For the text-containing cell, return its midpoint in [x, y] coordinate format. 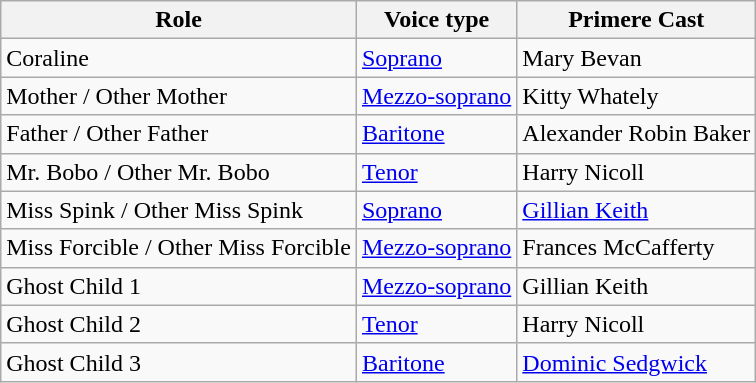
Father / Other Father [179, 134]
Coraline [179, 58]
Miss Spink / Other Miss Spink [179, 210]
Ghost Child 1 [179, 286]
Ghost Child 3 [179, 362]
Primere Cast [636, 20]
Frances McCafferty [636, 248]
Mother / Other Mother [179, 96]
Mary Bevan [636, 58]
Dominic Sedgwick [636, 362]
Miss Forcible / Other Miss Forcible [179, 248]
Ghost Child 2 [179, 324]
Voice type [436, 20]
Role [179, 20]
Alexander Robin Baker [636, 134]
Kitty Whately [636, 96]
Mr. Bobo / Other Mr. Bobo [179, 172]
